Capture the cell that displays the provided text and extract its (x, y) central coordinate. 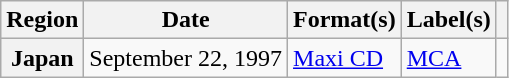
Format(s) (345, 20)
Maxi CD (345, 58)
Date (186, 20)
Region (42, 20)
Japan (42, 58)
September 22, 1997 (186, 58)
MCA (448, 58)
Label(s) (448, 20)
